Return the (X, Y) coordinate for the center point of the cell that contains the specified text.  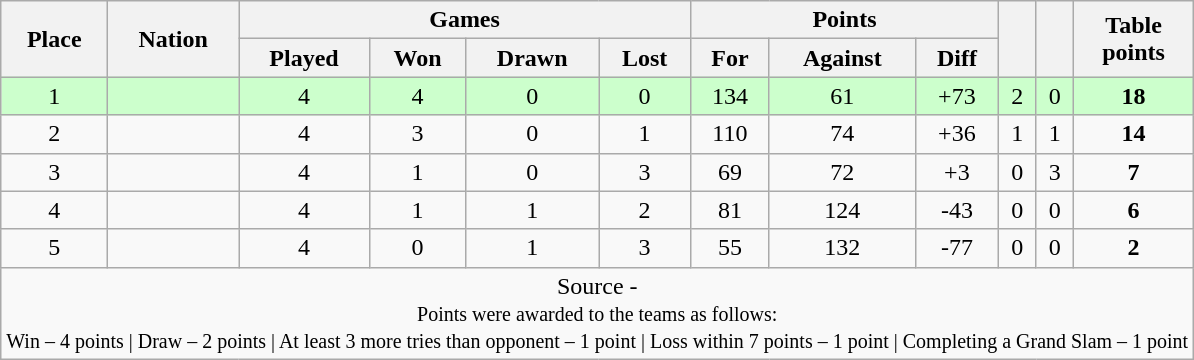
18 (1133, 96)
Lost (645, 58)
Played (304, 58)
69 (730, 172)
Nation (174, 39)
Drawn (532, 58)
55 (730, 248)
Games (465, 20)
+73 (956, 96)
Won (417, 58)
6 (1133, 210)
Points (845, 20)
134 (730, 96)
-77 (956, 248)
61 (842, 96)
For (730, 58)
124 (842, 210)
Place (54, 39)
Against (842, 58)
+36 (956, 134)
81 (730, 210)
72 (842, 172)
132 (842, 248)
Diff (956, 58)
74 (842, 134)
-43 (956, 210)
+3 (956, 172)
Tablepoints (1133, 39)
7 (1133, 172)
5 (54, 248)
14 (1133, 134)
110 (730, 134)
